Return the [X, Y] coordinate for the center point of the cell that contains the specified text.  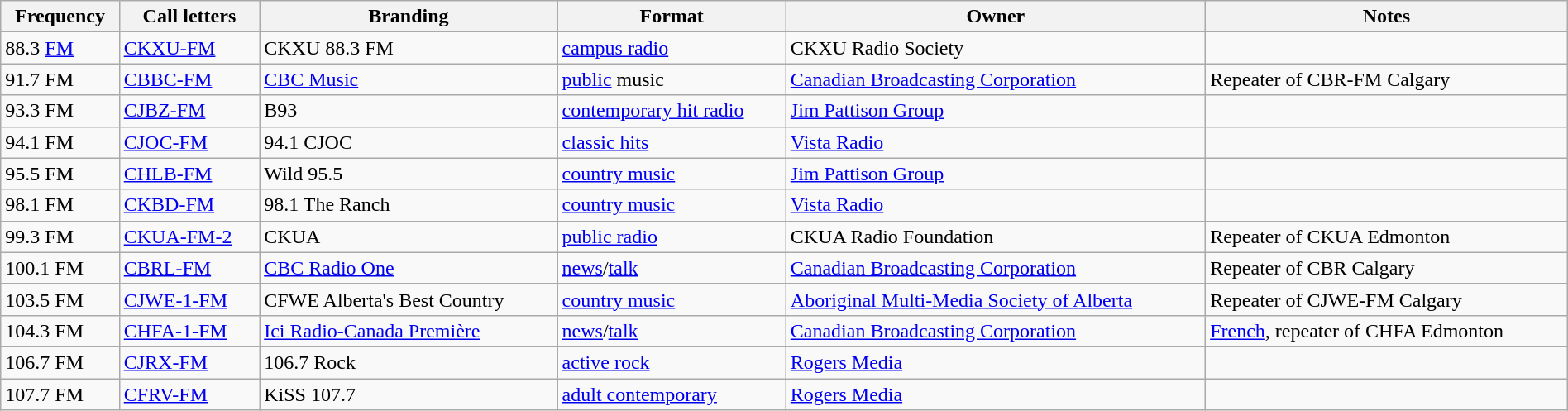
public radio [672, 237]
active rock [672, 362]
106.7 Rock [409, 362]
106.7 FM [60, 362]
French, repeater of CHFA Edmonton [1387, 331]
campus radio [672, 48]
CKBD-FM [189, 205]
94.1 CJOC [409, 142]
100.1 FM [60, 268]
CJBZ-FM [189, 111]
CFWE Alberta's Best Country [409, 299]
CBC Music [409, 79]
contemporary hit radio [672, 111]
CKXU Radio Society [996, 48]
Wild 95.5 [409, 174]
CKXU-FM [189, 48]
107.7 FM [60, 394]
KiSS 107.7 [409, 394]
Call letters [189, 17]
CBRL-FM [189, 268]
Ici Radio-Canada Première [409, 331]
CKUA [409, 237]
Repeater of CKUA Edmonton [1387, 237]
Format [672, 17]
91.7 FM [60, 79]
Repeater of CJWE-FM Calgary [1387, 299]
Frequency [60, 17]
94.1 FM [60, 142]
95.5 FM [60, 174]
public music [672, 79]
CHFA-1-FM [189, 331]
adult contemporary [672, 394]
Repeater of CBR-FM Calgary [1387, 79]
98.1 FM [60, 205]
Aboriginal Multi-Media Society of Alberta [996, 299]
CHLB-FM [189, 174]
CKUA-FM-2 [189, 237]
Repeater of CBR Calgary [1387, 268]
104.3 FM [60, 331]
CBC Radio One [409, 268]
CBBC-FM [189, 79]
98.1 The Ranch [409, 205]
88.3 FM [60, 48]
Branding [409, 17]
CJOC-FM [189, 142]
Notes [1387, 17]
Owner [996, 17]
CFRV-FM [189, 394]
93.3 FM [60, 111]
CKUA Radio Foundation [996, 237]
CJWE-1-FM [189, 299]
103.5 FM [60, 299]
99.3 FM [60, 237]
CKXU 88.3 FM [409, 48]
B93 [409, 111]
classic hits [672, 142]
CJRX-FM [189, 362]
